Search for the cell housing the specified text and yield its [x, y] center coordinate. 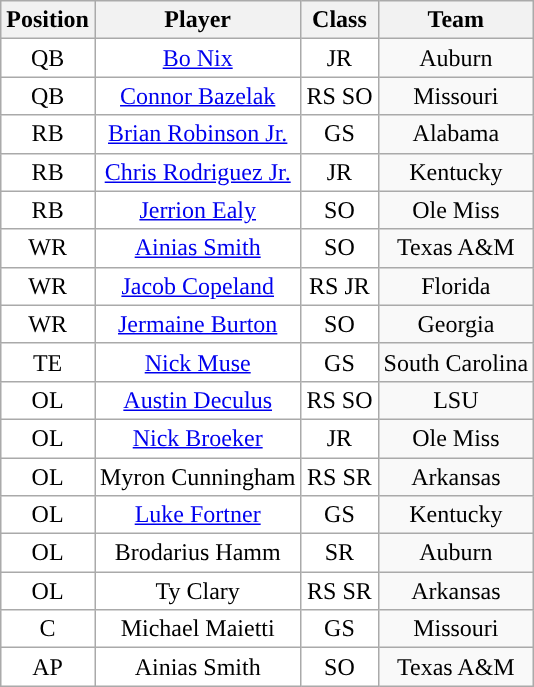
Brian Robinson Jr. [197, 134]
RS JR [340, 286]
Jacob Copeland [197, 286]
Georgia [456, 324]
C [48, 629]
Chris Rodriguez Jr. [197, 172]
Position [48, 20]
Brodarius Hamm [197, 553]
Jerrion Ealy [197, 210]
South Carolina [456, 362]
Player [197, 20]
Bo Nix [197, 58]
Nick Broeker [197, 438]
Michael Maietti [197, 629]
Austin Deculus [197, 400]
Alabama [456, 134]
TE [48, 362]
LSU [456, 400]
Team [456, 20]
AP [48, 667]
Nick Muse [197, 362]
SR [340, 553]
Jermaine Burton [197, 324]
Connor Bazelak [197, 96]
Myron Cunningham [197, 477]
Ty Clary [197, 591]
Luke Fortner [197, 515]
Class [340, 20]
Florida [456, 286]
